Find where the given text appears and provide that cell's center as [X, Y] coordinate. 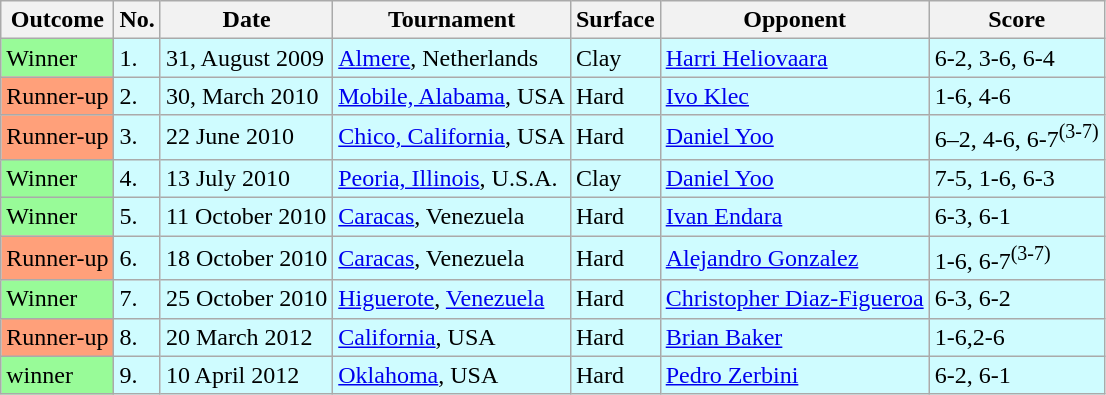
20 March 2012 [246, 337]
7-5, 1-6, 6-3 [1016, 178]
Ivan Endara [794, 217]
6–2, 4-6, 6-7(3-7) [1016, 138]
Opponent [794, 20]
18 October 2010 [246, 258]
Pedro Zerbini [794, 375]
Christopher Diaz-Figueroa [794, 299]
Peoria, Illinois, U.S.A. [452, 178]
Mobile, Alabama, USA [452, 96]
25 October 2010 [246, 299]
Harri Heliovaara [794, 58]
1-6, 6-7(3-7) [1016, 258]
Score [1016, 20]
2. [137, 96]
winner [58, 375]
Alejandro Gonzalez [794, 258]
4. [137, 178]
Ivo Klec [794, 96]
1-6, 4-6 [1016, 96]
6. [137, 258]
Date [246, 20]
California, USA [452, 337]
1. [137, 58]
Higuerote, Venezuela [452, 299]
30, March 2010 [246, 96]
10 April 2012 [246, 375]
7. [137, 299]
6-3, 6-2 [1016, 299]
5. [137, 217]
6-2, 3-6, 6-4 [1016, 58]
11 October 2010 [246, 217]
8. [137, 337]
Brian Baker [794, 337]
Almere, Netherlands [452, 58]
13 July 2010 [246, 178]
9. [137, 375]
22 June 2010 [246, 138]
Surface [615, 20]
Outcome [58, 20]
6-2, 6-1 [1016, 375]
6-3, 6-1 [1016, 217]
No. [137, 20]
Tournament [452, 20]
1-6,2-6 [1016, 337]
Chico, California, USA [452, 138]
Oklahoma, USA [452, 375]
3. [137, 138]
31, August 2009 [246, 58]
